Provide the [x, y] coordinate of the cell's center where the given text is located.  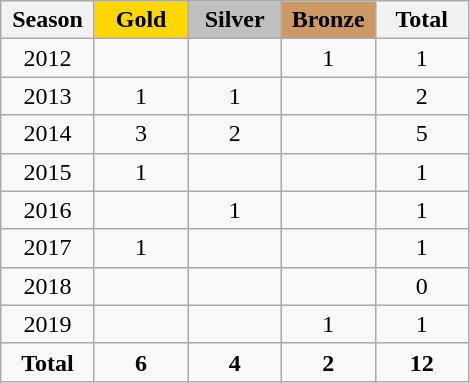
2014 [48, 134]
Silver [235, 20]
2017 [48, 248]
2012 [48, 58]
3 [141, 134]
4 [235, 362]
Season [48, 20]
2016 [48, 210]
0 [422, 286]
2013 [48, 96]
2019 [48, 324]
Bronze [328, 20]
6 [141, 362]
Gold [141, 20]
2018 [48, 286]
5 [422, 134]
12 [422, 362]
2015 [48, 172]
